Return the [X, Y] coordinate for the center point of the cell that contains the specified text.  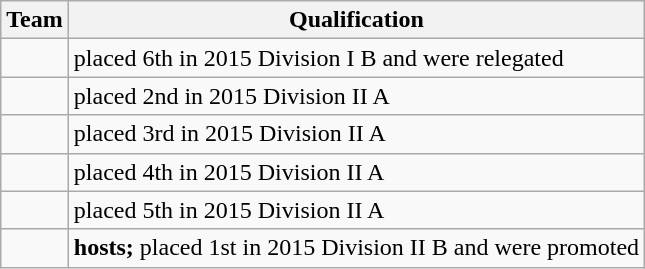
Team [35, 20]
placed 2nd in 2015 Division II A [356, 96]
placed 6th in 2015 Division I B and were relegated [356, 58]
placed 3rd in 2015 Division II A [356, 134]
Qualification [356, 20]
placed 4th in 2015 Division II A [356, 172]
hosts; placed 1st in 2015 Division II B and were promoted [356, 248]
placed 5th in 2015 Division II A [356, 210]
